For the text-containing cell, return its midpoint in [x, y] coordinate format. 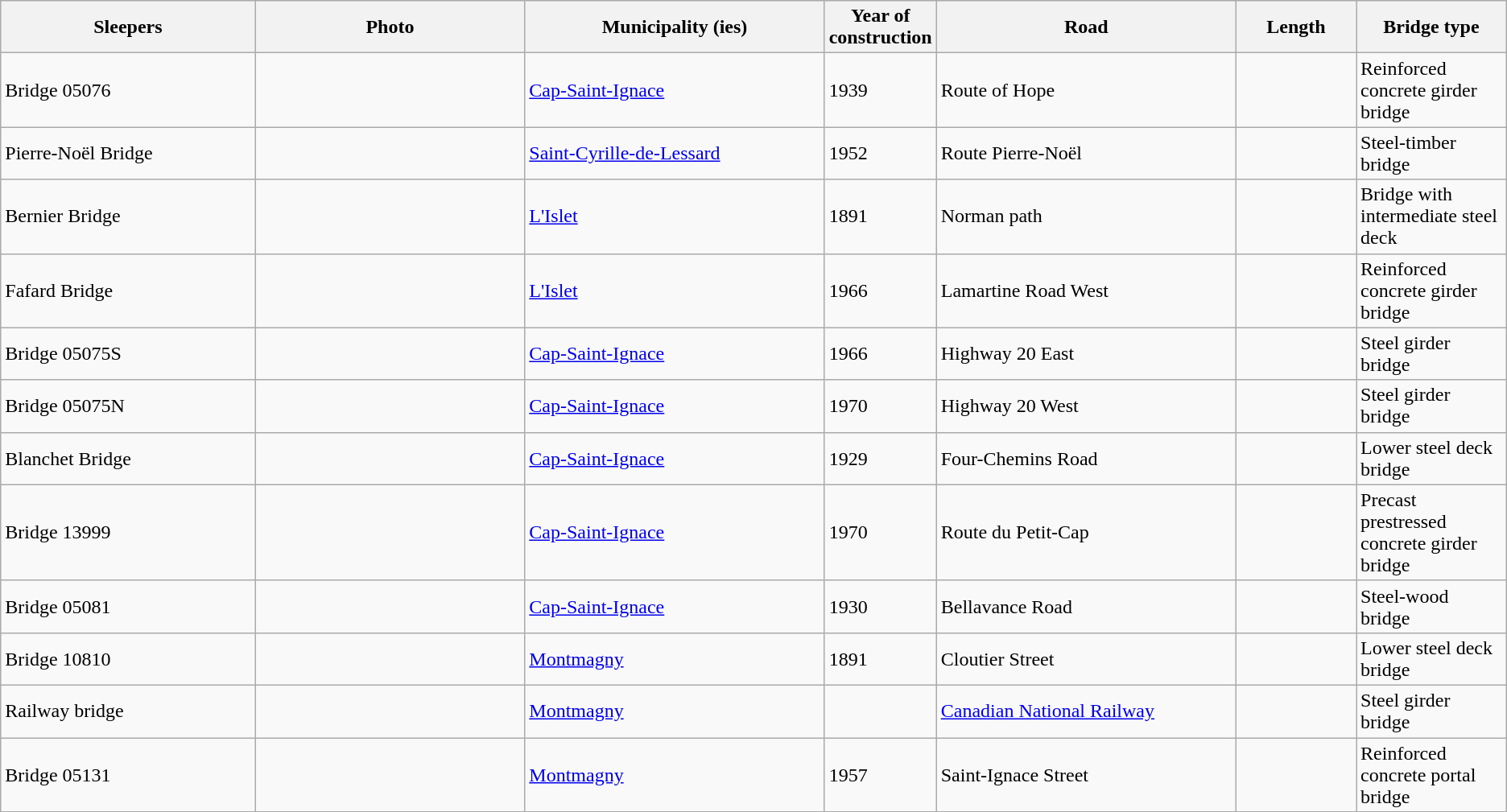
Highway 20 East [1086, 354]
Bridge 10810 [128, 658]
Fafard Bridge [128, 291]
Bernier Bridge [128, 216]
Pierre-Noël Bridge [128, 153]
Bridge 05076 [128, 90]
Sleepers [128, 27]
Four-Chemins Road [1086, 459]
Route Pierre-Noël [1086, 153]
1957 [881, 774]
Steel-timber bridge [1431, 153]
Route du Petit-Cap [1086, 533]
Saint-Ignace Street [1086, 774]
Bridge type [1431, 27]
Precast prestressed concrete girder bridge [1431, 533]
Year of construction [881, 27]
Bellavance Road [1086, 607]
Reinforced concrete portal bridge [1431, 774]
1952 [881, 153]
Railway bridge [128, 711]
Cloutier Street [1086, 658]
Bridge 05075S [128, 354]
Length [1296, 27]
Highway 20 West [1086, 406]
Road [1086, 27]
Route of Hope [1086, 90]
Lamartine Road West [1086, 291]
Bridge 05075N [128, 406]
Bridge 05131 [128, 774]
Canadian National Railway [1086, 711]
Steel-wood bridge [1431, 607]
1930 [881, 607]
Norman path [1086, 216]
Photo [390, 27]
Blanchet Bridge [128, 459]
1929 [881, 459]
Bridge 05081 [128, 607]
Saint-Cyrille-de-Lessard [675, 153]
Bridge 13999 [128, 533]
Bridge with intermediate steel deck [1431, 216]
Municipality (ies) [675, 27]
1939 [881, 90]
